Pinpoint the cell where the given text exists, returning its (X, Y) midpoint coordinate. 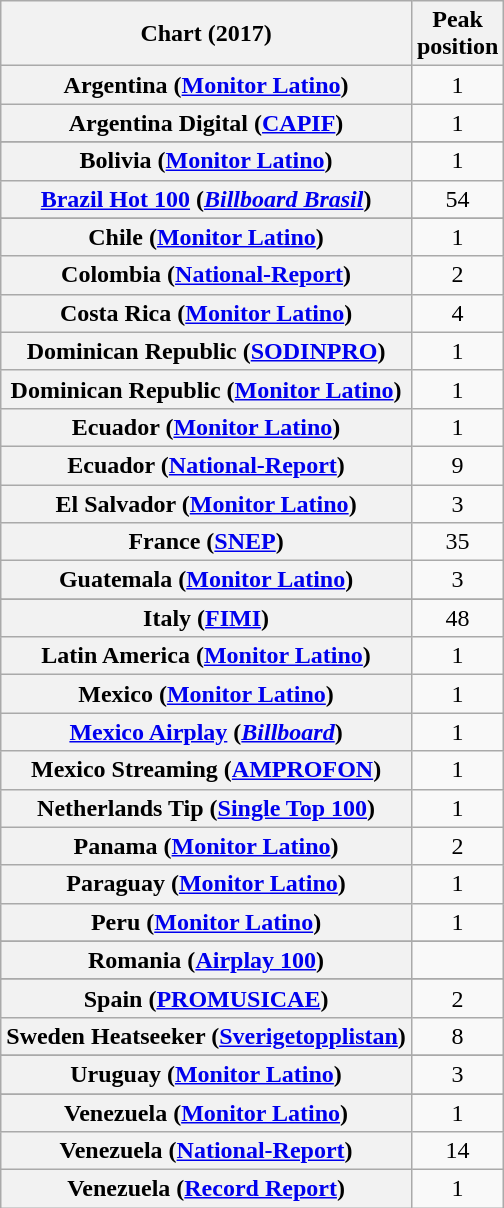
Panama (Monitor Latino) (206, 846)
Mexico (Monitor Latino) (206, 694)
Dominican Republic (SODINPRO) (206, 351)
Spain (PROMUSICAE) (206, 998)
Latin America (Monitor Latino) (206, 656)
Venezuela (Monitor Latino) (206, 1113)
Peakposition (457, 34)
Guatemala (Monitor Latino) (206, 580)
Ecuador (National-Report) (206, 465)
Uruguay (Monitor Latino) (206, 1074)
Mexico Airplay (Billboard) (206, 732)
Argentina Digital (CAPIF) (206, 123)
Costa Rica (Monitor Latino) (206, 313)
Venezuela (Record Report) (206, 1189)
Mexico Streaming (AMPROFON) (206, 770)
14 (457, 1151)
Netherlands Tip (Single Top 100) (206, 808)
48 (457, 618)
Bolivia (Monitor Latino) (206, 161)
9 (457, 465)
Dominican Republic (Monitor Latino) (206, 389)
Venezuela (National-Report) (206, 1151)
Peru (Monitor Latino) (206, 922)
Chile (Monitor Latino) (206, 237)
Paraguay (Monitor Latino) (206, 884)
France (SNEP) (206, 542)
4 (457, 313)
Romania (Airplay 100) (206, 960)
Ecuador (Monitor Latino) (206, 427)
Sweden Heatseeker (Sverigetopplistan) (206, 1036)
35 (457, 542)
Chart (2017) (206, 34)
Italy (FIMI) (206, 618)
54 (457, 199)
8 (457, 1036)
Argentina (Monitor Latino) (206, 85)
El Salvador (Monitor Latino) (206, 503)
Brazil Hot 100 (Billboard Brasil) (206, 199)
Colombia (National-Report) (206, 275)
